Capture the cell that displays the provided text and extract its [x, y] central coordinate. 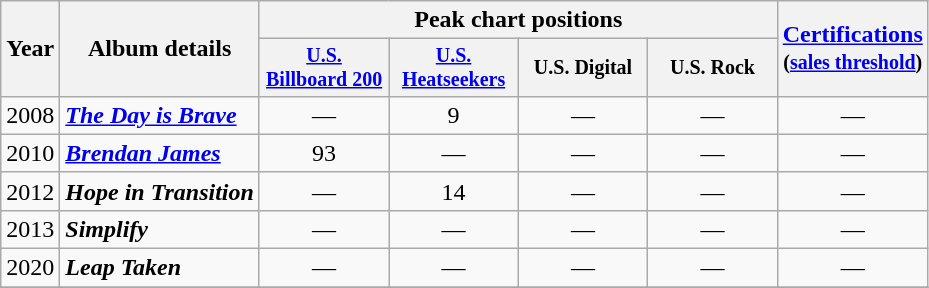
U.S.Billboard 200 [324, 68]
2008 [30, 115]
2010 [30, 153]
9 [454, 115]
Brendan James [160, 153]
14 [454, 191]
2012 [30, 191]
Year [30, 49]
The Day is Brave [160, 115]
93 [324, 153]
U.S. Digital [582, 68]
2013 [30, 229]
Hope in Transition [160, 191]
U.S.Heatseekers [454, 68]
U.S. Rock [712, 68]
Album details [160, 49]
Peak chart positions [518, 20]
Certifications(sales threshold) [852, 49]
Leap Taken [160, 268]
Simplify [160, 229]
2020 [30, 268]
